Identify which cell holds the provided text, then report its (X, Y) central coordinate. 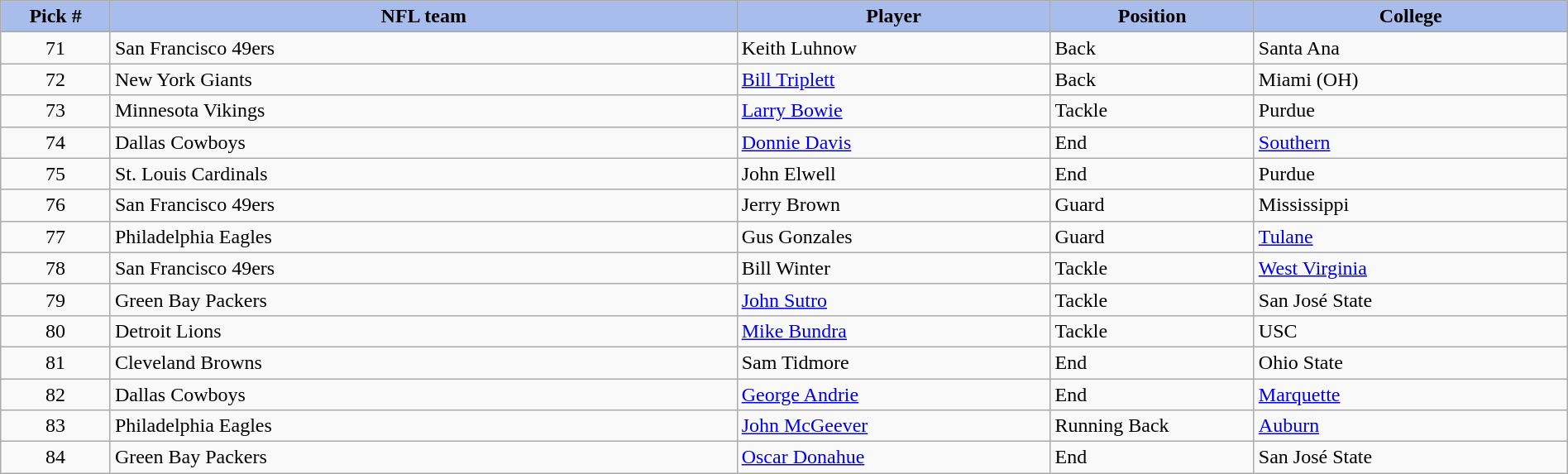
83 (56, 426)
Tulane (1411, 237)
Player (893, 17)
71 (56, 48)
Miami (OH) (1411, 79)
82 (56, 395)
Larry Bowie (893, 111)
79 (56, 299)
84 (56, 457)
Southern (1411, 142)
Mike Bundra (893, 331)
New York Giants (423, 79)
80 (56, 331)
Santa Ana (1411, 48)
John Elwell (893, 174)
George Andrie (893, 395)
John McGeever (893, 426)
Bill Winter (893, 268)
NFL team (423, 17)
St. Louis Cardinals (423, 174)
Donnie Davis (893, 142)
Running Back (1152, 426)
74 (56, 142)
Detroit Lions (423, 331)
76 (56, 205)
77 (56, 237)
Gus Gonzales (893, 237)
Oscar Donahue (893, 457)
Pick # (56, 17)
Keith Luhnow (893, 48)
Minnesota Vikings (423, 111)
USC (1411, 331)
Sam Tidmore (893, 362)
West Virginia (1411, 268)
Auburn (1411, 426)
81 (56, 362)
Ohio State (1411, 362)
Cleveland Browns (423, 362)
72 (56, 79)
75 (56, 174)
Mississippi (1411, 205)
78 (56, 268)
John Sutro (893, 299)
Marquette (1411, 395)
73 (56, 111)
Bill Triplett (893, 79)
College (1411, 17)
Jerry Brown (893, 205)
Position (1152, 17)
